Return the (x, y) coordinate for the center point of the cell that contains the specified text.  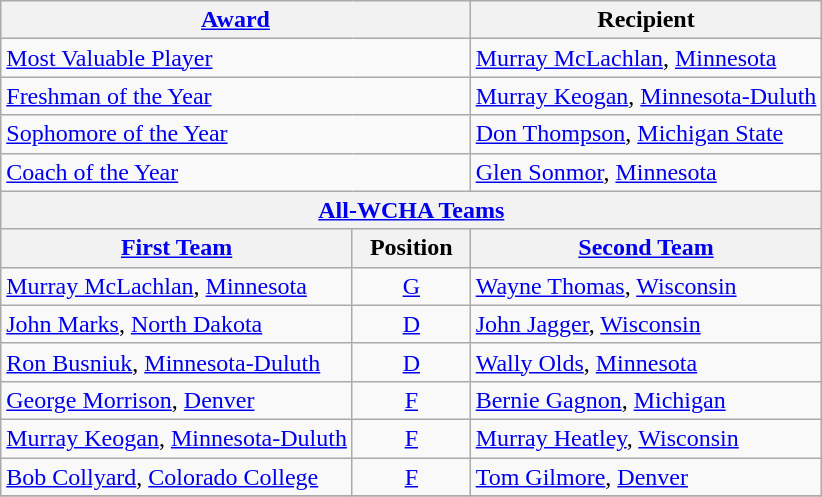
Most Valuable Player (236, 58)
Tom Gilmore, Denver (646, 477)
Bernie Gagnon, Michigan (646, 400)
Wally Olds, Minnesota (646, 362)
George Morrison, Denver (177, 400)
Position (411, 248)
Glen Sonmor, Minnesota (646, 172)
Award (236, 20)
G (411, 286)
John Marks, North Dakota (177, 324)
Bob Collyard, Colorado College (177, 477)
Murray Heatley, Wisconsin (646, 438)
Wayne Thomas, Wisconsin (646, 286)
Ron Busniuk, Minnesota-Duluth (177, 362)
Second Team (646, 248)
Don Thompson, Michigan State (646, 134)
Coach of the Year (236, 172)
Freshman of the Year (236, 96)
John Jagger, Wisconsin (646, 324)
First Team (177, 248)
Sophomore of the Year (236, 134)
Recipient (646, 20)
All-WCHA Teams (412, 210)
